Identify which cell holds the provided text, then report its [x, y] central coordinate. 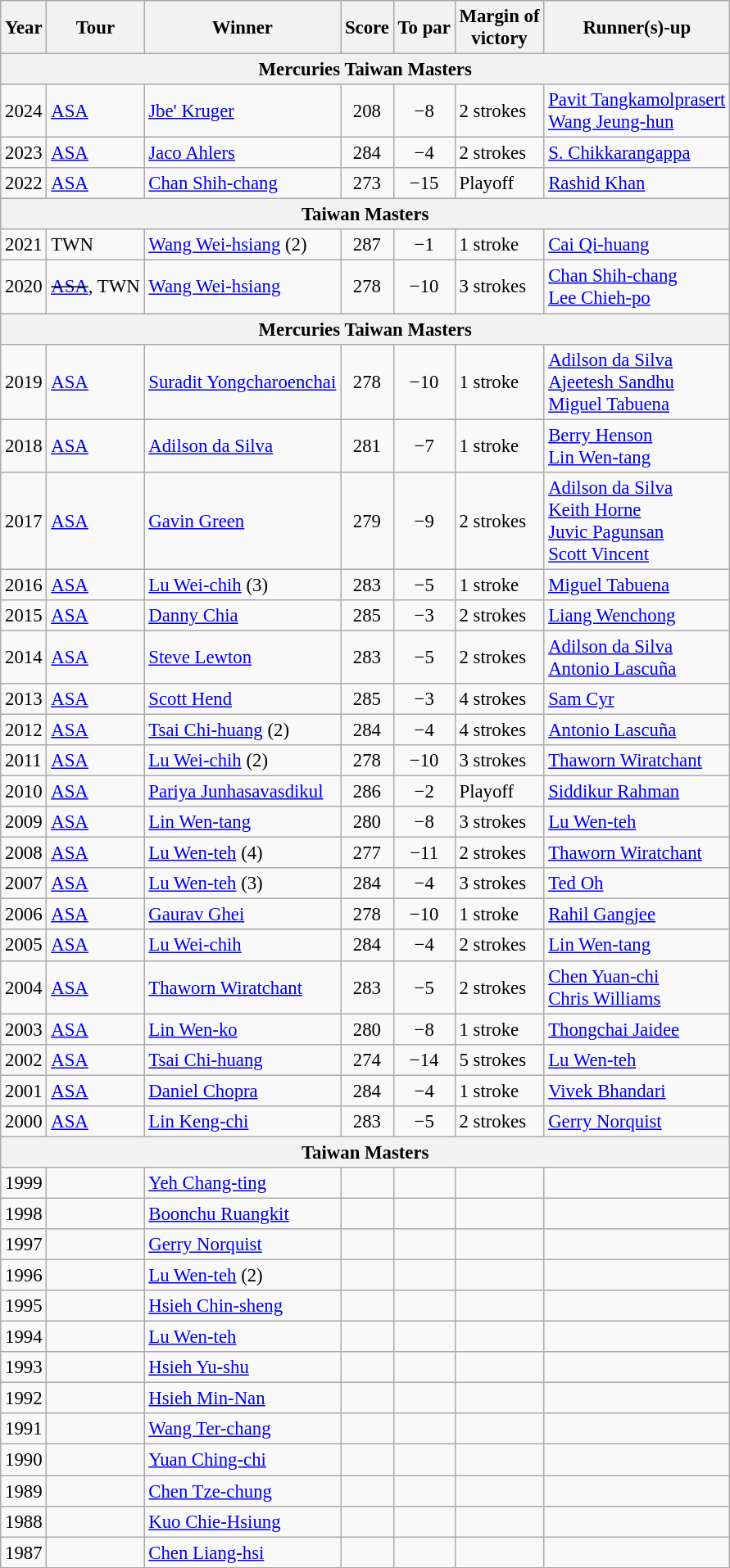
277 [367, 853]
−1 [424, 245]
2020 [24, 287]
Suradit Yongcharoenchai [243, 382]
2009 [24, 822]
Wang Wei-hsiang [243, 287]
Yuan Ching-chi [243, 1460]
Siddikur Rahman [637, 792]
2023 [24, 153]
Runner(s)-up [637, 28]
Danny Chia [243, 616]
Pariya Junhasavasdikul [243, 792]
Adilson da Silva [243, 445]
Chan Shih-chang [243, 183]
2007 [24, 883]
Wang Ter-chang [243, 1429]
Yeh Chang-ting [243, 1183]
−15 [424, 183]
279 [367, 521]
Liang Wenchong [637, 616]
Lin Keng-chi [243, 1122]
287 [367, 245]
2008 [24, 853]
2016 [24, 585]
Chen Liang-hsi [243, 1552]
−9 [424, 521]
Gaurav Ghei [243, 915]
−2 [424, 792]
1990 [24, 1460]
Berry Henson Lin Wen-tang [637, 445]
Jbe' Kruger [243, 111]
1997 [24, 1245]
1992 [24, 1399]
Vivek Bhandari [637, 1091]
Lu Wei-chih (2) [243, 761]
2003 [24, 1029]
2012 [24, 730]
2005 [24, 946]
Antonio Lascuña [637, 730]
Margin ofvictory [500, 28]
1989 [24, 1491]
Adilson da Silva Ajeetesh Sandhu Miguel Tabuena [637, 382]
Wang Wei-hsiang (2) [243, 245]
2015 [24, 616]
Cai Qi-huang [637, 245]
1994 [24, 1337]
Tour [95, 28]
2000 [24, 1122]
2021 [24, 245]
Hsieh Chin-sheng [243, 1306]
Gavin Green [243, 521]
5 strokes [500, 1060]
Rahil Gangjee [637, 915]
208 [367, 111]
Lu Wei-chih [243, 946]
1988 [24, 1521]
2013 [24, 699]
1991 [24, 1429]
2006 [24, 915]
Rashid Khan [637, 183]
Ted Oh [637, 883]
ASA, TWN [95, 287]
2002 [24, 1060]
Chen Tze-chung [243, 1491]
274 [367, 1060]
−14 [424, 1060]
Scott Hend [243, 699]
Tsai Chi-huang [243, 1060]
Sam Cyr [637, 699]
Hsieh Yu-shu [243, 1367]
−11 [424, 853]
Boonchu Ruangkit [243, 1213]
2014 [24, 657]
2022 [24, 183]
273 [367, 183]
Steve Lewton [243, 657]
Lin Wen-ko [243, 1029]
TWN [95, 245]
Daniel Chopra [243, 1091]
286 [367, 792]
Chen Yuan-chi Chris Williams [637, 987]
2017 [24, 521]
1987 [24, 1552]
Adilson da Silva Antonio Lascuña [637, 657]
2004 [24, 987]
Year [24, 28]
Kuo Chie-Hsiung [243, 1521]
Adilson da Silva Keith Horne Juvic Pagunsan Scott Vincent [637, 521]
2024 [24, 111]
Miguel Tabuena [637, 585]
Thongchai Jaidee [637, 1029]
Chan Shih-chang Lee Chieh-po [637, 287]
2001 [24, 1091]
Lu Wen-teh (2) [243, 1276]
Score [367, 28]
1998 [24, 1213]
2019 [24, 382]
−7 [424, 445]
Pavit Tangkamolprasert Wang Jeung-hun [637, 111]
1995 [24, 1306]
281 [367, 445]
1993 [24, 1367]
2010 [24, 792]
Lu Wen-teh (3) [243, 883]
Jaco Ahlers [243, 153]
Winner [243, 28]
Hsieh Min-Nan [243, 1399]
Tsai Chi-huang (2) [243, 730]
1999 [24, 1183]
1996 [24, 1276]
2011 [24, 761]
Lu Wei-chih (3) [243, 585]
To par [424, 28]
S. Chikkarangappa [637, 153]
2018 [24, 445]
Lu Wen-teh (4) [243, 853]
